Identify which cell holds the provided text, then report its (x, y) central coordinate. 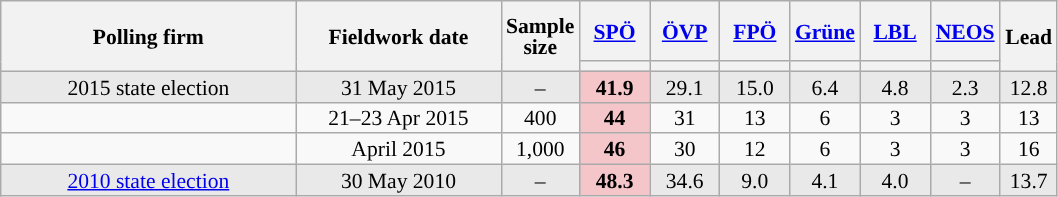
34.6 (685, 180)
12 (755, 150)
30 (685, 150)
9.0 (755, 180)
16 (1028, 150)
FPÖ (755, 31)
46 (614, 150)
2010 state election (148, 180)
Samplesize (540, 36)
4.0 (895, 180)
31 (685, 118)
48.3 (614, 180)
Polling firm (148, 36)
6.4 (825, 86)
Lead (1028, 36)
21–23 Apr 2015 (398, 118)
12.8 (1028, 86)
2.3 (965, 86)
4.1 (825, 180)
1,000 (540, 150)
Fieldwork date (398, 36)
15.0 (755, 86)
30 May 2010 (398, 180)
NEOS (965, 31)
LBL (895, 31)
44 (614, 118)
400 (540, 118)
13.7 (1028, 180)
29.1 (685, 86)
41.9 (614, 86)
2015 state election (148, 86)
April 2015 (398, 150)
4.8 (895, 86)
ÖVP (685, 31)
SPÖ (614, 31)
31 May 2015 (398, 86)
Grüne (825, 31)
